Pinpoint the cell where the given text exists, returning its [X, Y] midpoint coordinate. 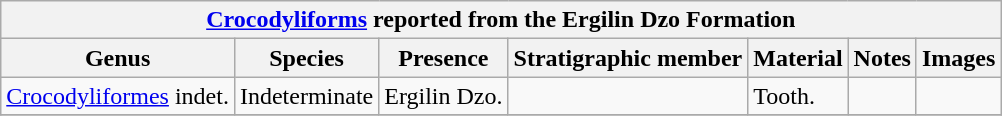
Crocodyliformes indet. [118, 96]
Indeterminate [306, 96]
Crocodyliforms reported from the Ergilin Dzo Formation [501, 20]
Species [306, 58]
Presence [444, 58]
Genus [118, 58]
Images [958, 58]
Material [798, 58]
Notes [882, 58]
Stratigraphic member [628, 58]
Tooth. [798, 96]
Ergilin Dzo. [444, 96]
